Search for the cell housing the specified text and yield its [X, Y] center coordinate. 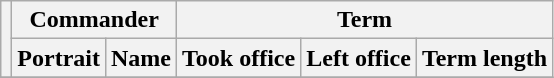
Term length [484, 58]
Term [365, 20]
Took office [239, 58]
Name [140, 58]
Portrait [59, 58]
Commander [94, 20]
Left office [359, 58]
